Locate the cell with the specified text and output its [X, Y] center coordinate. 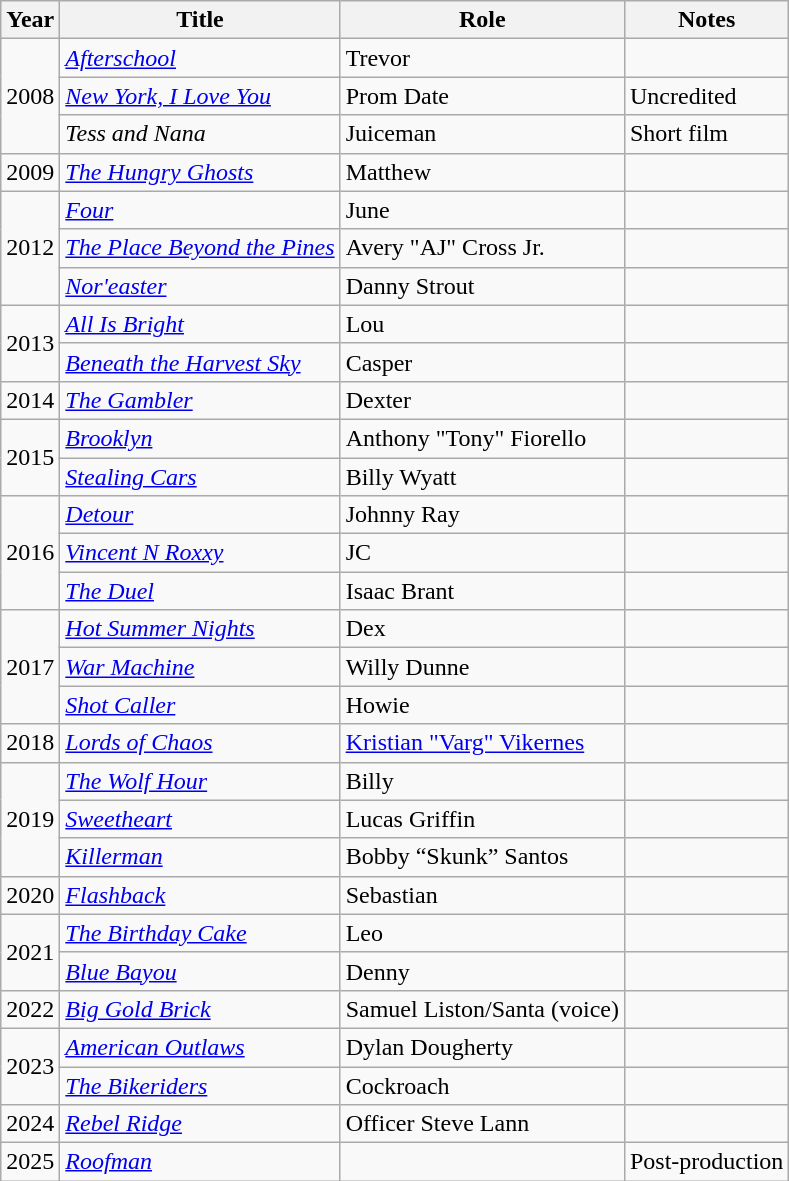
Dylan Dougherty [482, 1047]
The Wolf Hour [200, 781]
JC [482, 553]
Avery "AJ" Cross Jr. [482, 248]
Stealing Cars [200, 477]
Post-production [706, 1162]
2012 [30, 248]
The Duel [200, 591]
Billy [482, 781]
Big Gold Brick [200, 1009]
Uncredited [706, 96]
Rebel Ridge [200, 1124]
2013 [30, 343]
Sweetheart [200, 819]
Flashback [200, 895]
Short film [706, 134]
New York, I Love You [200, 96]
Vincent N Roxxy [200, 553]
Blue Bayou [200, 971]
Lou [482, 324]
Casper [482, 362]
War Machine [200, 667]
Trevor [482, 58]
Beneath the Harvest Sky [200, 362]
June [482, 210]
Officer Steve Lann [482, 1124]
American Outlaws [200, 1047]
Sebastian [482, 895]
The Place Beyond the Pines [200, 248]
The Bikeriders [200, 1085]
The Hungry Ghosts [200, 172]
Bobby “Skunk” Santos [482, 857]
2020 [30, 895]
Dex [482, 629]
Tess and Nana [200, 134]
Samuel Liston/Santa (voice) [482, 1009]
Willy Dunne [482, 667]
The Gambler [200, 400]
2024 [30, 1124]
Prom Date [482, 96]
Nor'easter [200, 286]
Cockroach [482, 1085]
Danny Strout [482, 286]
Four [200, 210]
Johnny Ray [482, 515]
2025 [30, 1162]
Title [200, 20]
Howie [482, 705]
Isaac Brant [482, 591]
Detour [200, 515]
2017 [30, 667]
Killerman [200, 857]
Role [482, 20]
Hot Summer Nights [200, 629]
Brooklyn [200, 438]
Roofman [200, 1162]
2018 [30, 743]
2016 [30, 553]
2008 [30, 96]
2022 [30, 1009]
2014 [30, 400]
The Birthday Cake [200, 933]
Billy Wyatt [482, 477]
Lords of Chaos [200, 743]
2019 [30, 819]
Denny [482, 971]
Lucas Griffin [482, 819]
Matthew [482, 172]
2015 [30, 457]
Shot Caller [200, 705]
Juiceman [482, 134]
Dexter [482, 400]
Afterschool [200, 58]
2021 [30, 952]
All Is Bright [200, 324]
2009 [30, 172]
Anthony "Tony" Fiorello [482, 438]
2023 [30, 1066]
Leo [482, 933]
Notes [706, 20]
Year [30, 20]
Kristian "Varg" Vikernes [482, 743]
